Scan for the cell matching the given text and deliver its (X, Y) coordinate at center. 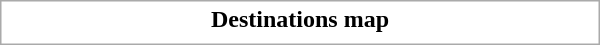
Destinations map (300, 19)
